Pinpoint the cell where the given text exists, returning its [X, Y] midpoint coordinate. 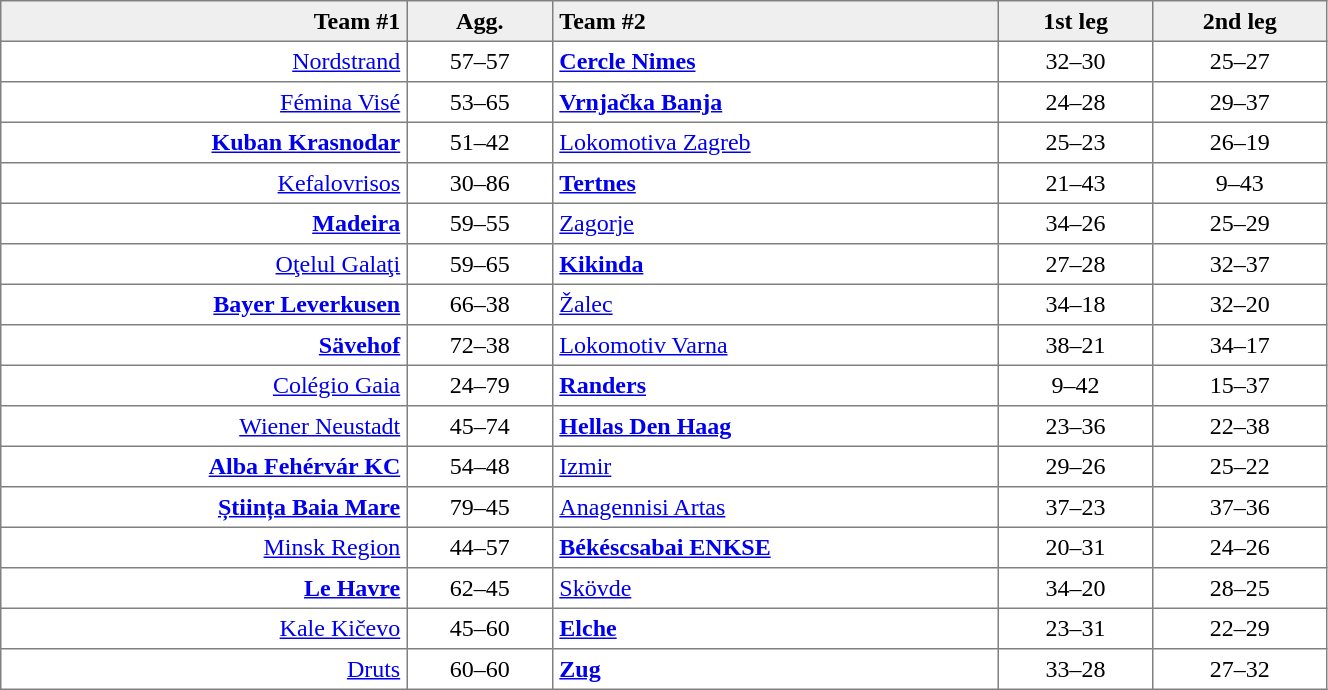
Skövde [776, 588]
Izmir [776, 466]
Tertnes [776, 183]
72–38 [480, 345]
79–45 [480, 507]
54–48 [480, 466]
Békéscsabai ENKSE [776, 547]
30–86 [480, 183]
Zug [776, 669]
25–22 [1240, 466]
51–42 [480, 142]
Agg. [480, 21]
9–43 [1240, 183]
Zagorje [776, 223]
32–20 [1240, 304]
45–74 [480, 426]
Le Havre [204, 588]
Kale Kičevo [204, 628]
26–19 [1240, 142]
33–28 [1076, 669]
37–36 [1240, 507]
66–38 [480, 304]
Kefalovrisos [204, 183]
38–21 [1076, 345]
25–23 [1076, 142]
Druts [204, 669]
28–25 [1240, 588]
Madeira [204, 223]
24–79 [480, 385]
Elche [776, 628]
21–43 [1076, 183]
45–60 [480, 628]
25–27 [1240, 61]
27–28 [1076, 264]
59–65 [480, 264]
22–38 [1240, 426]
Hellas Den Haag [776, 426]
Colégio Gaia [204, 385]
29–26 [1076, 466]
37–23 [1076, 507]
34–20 [1076, 588]
57–57 [480, 61]
9–42 [1076, 385]
15–37 [1240, 385]
44–57 [480, 547]
22–29 [1240, 628]
Minsk Region [204, 547]
Lokomotiv Varna [776, 345]
24–28 [1076, 102]
62–45 [480, 588]
34–17 [1240, 345]
Wiener Neustadt [204, 426]
Nordstrand [204, 61]
34–18 [1076, 304]
Vrnjačka Banja [776, 102]
34–26 [1076, 223]
23–31 [1076, 628]
Oţelul Galaţi [204, 264]
23–36 [1076, 426]
Žalec [776, 304]
Lokomotiva Zagreb [776, 142]
24–26 [1240, 547]
Randers [776, 385]
Anagennisi Artas [776, 507]
59–55 [480, 223]
Fémina Visé [204, 102]
1st leg [1076, 21]
20–31 [1076, 547]
2nd leg [1240, 21]
32–30 [1076, 61]
29–37 [1240, 102]
Bayer Leverkusen [204, 304]
Kikinda [776, 264]
Sävehof [204, 345]
Alba Fehérvár KC [204, 466]
Team #2 [776, 21]
Știința Baia Mare [204, 507]
60–60 [480, 669]
Kuban Krasnodar [204, 142]
Cercle Nimes [776, 61]
53–65 [480, 102]
Team #1 [204, 21]
27–32 [1240, 669]
32–37 [1240, 264]
25–29 [1240, 223]
